Scan for the cell matching the given text and deliver its [x, y] coordinate at center. 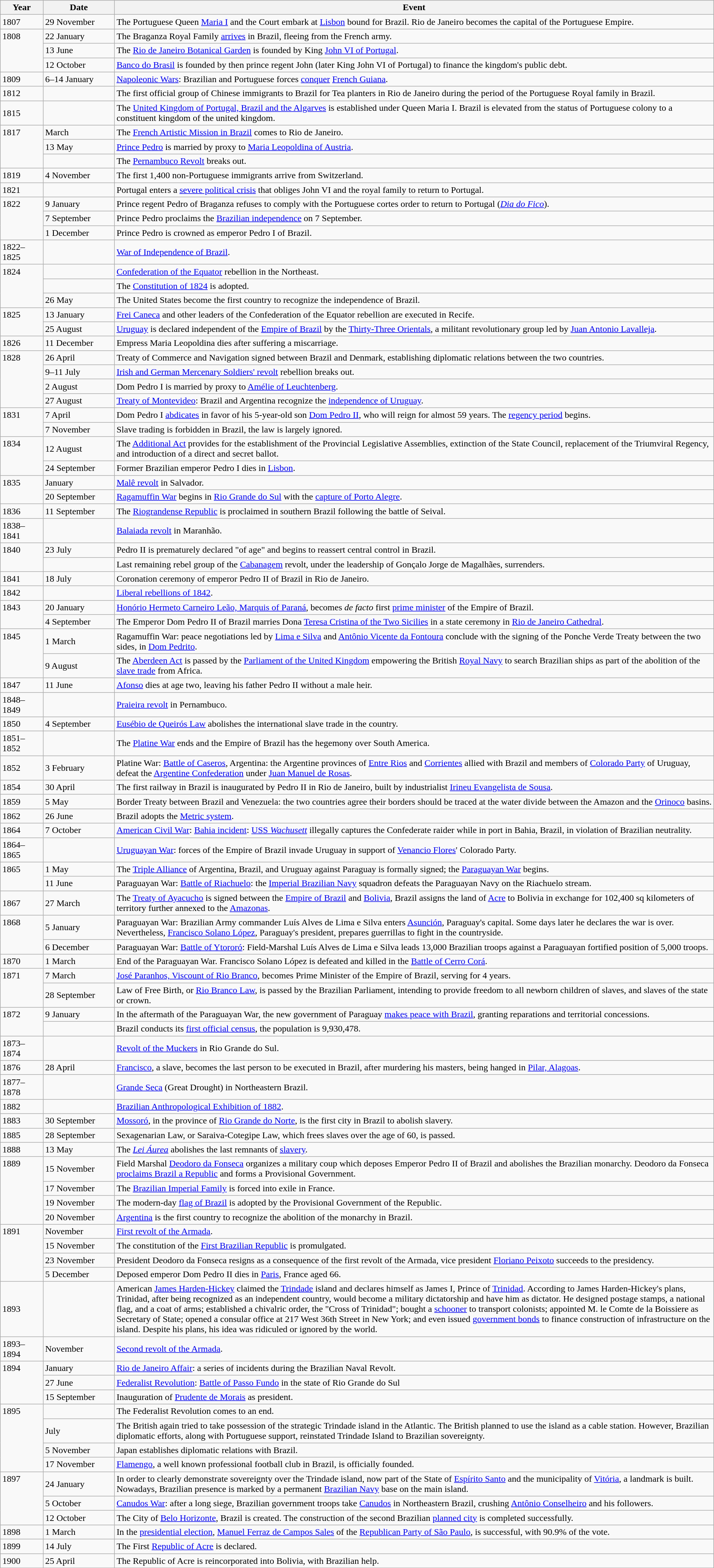
The Riograndense Republic is proclaimed in southern Brazil following the battle of Seival. [414, 511]
13 January [78, 315]
Brazil adopts the Metric system. [414, 816]
30 April [78, 787]
The first railway in Brazil is inaugurated by Pedro II in Rio de Janeiro, built by industrialist Irineu Evangelista de Sousa. [414, 787]
1808 [22, 50]
The Lei Áurea abolishes the last remnants of slavery. [414, 1149]
25 April [78, 1561]
Year [22, 8]
1807 [22, 22]
30 September [78, 1121]
Eusébio de Queirós Law abolishes the international slave trade in the country. [414, 724]
1864 [22, 830]
2 August [78, 386]
The Emperor Dom Pedro II of Brazil marries Dona Teresa Cristina of the Two Sicilies in a state ceremony in Rio de Janeiro Cathedral. [414, 622]
The First Republic of Acre is declared. [414, 1546]
9–11 July [78, 372]
Prince Pedro is crowned as emperor Pedro I of Brazil. [414, 233]
Banco do Brasil is founded by then prince regent John (later King John VI of Portugal) to finance the kingdom's public debt. [414, 65]
Deposed emperor Dom Pedro II dies in Paris, France aged 66. [414, 1275]
Treaty of Commerce and Navigation signed between Brazil and Denmark, establishing diplomatic relations between the two countries. [414, 358]
1897 [22, 1498]
Second revolt of the Armada. [414, 1349]
Frei Caneca and other leaders of the Confederation of the Equator rebellion are executed in Recife. [414, 315]
Mossoró, in the province of Rio Grande do Norte, is the first city in Brazil to abolish slavery. [414, 1121]
Last remaining rebel group of the Cabanagem revolt, under the leadership of Gonçalo Jorge de Magalhães, surrenders. [414, 564]
Canudos War: after a long siege, Brazilian government troops take Canudos in Northeastern Brazil, crushing Antônio Conselheiro and his followers. [414, 1503]
1883 [22, 1121]
Inauguration of Prudente de Morais as president. [414, 1397]
1893–1894 [22, 1349]
3 February [78, 768]
1865 [22, 876]
In the presidential election, Manuel Ferraz de Campos Sales of the Republican Party of São Paulo, is successful, with 90.9% of the vote. [414, 1532]
Sexagenarian Law, or Saraiva-Cotegipe Law, which frees slaves over the age of 60, is passed. [414, 1135]
1838–1841 [22, 530]
Rio de Janeiro Affair: a series of incidents during the Brazilian Naval Revolt. [414, 1368]
5 October [78, 1503]
20 November [78, 1217]
29 November [78, 22]
1850 [22, 724]
1851–1852 [22, 744]
24 September [78, 468]
The modern-day flag of Brazil is adopted by the Provisional Government of the Republic. [414, 1203]
The first 1,400 non-Portuguese immigrants arrive from Switzerland. [414, 175]
Afonso dies at age two, leaving his father Pedro II without a male heir. [414, 685]
14 July [78, 1546]
July [78, 1431]
Uruguay is declared independent of the Empire of Brazil by the Thirty-Three Orientals, a militant revolutionary group led by Juan Antonio Lavalleja. [414, 329]
1842 [22, 593]
Irish and German Mercenary Soldiers' revolt rebellion breaks out. [414, 372]
Uruguayan War: forces of the Empire of Brazil invade Uruguay in support of Venancio Flores' Colorado Party. [414, 850]
1840 [22, 557]
1 May [78, 869]
1877–1878 [22, 1087]
Federalist Revolution: Battle of Passo Fundo in the state of Rio Grande do Sul [414, 1383]
1 December [78, 233]
1848–1849 [22, 705]
Prince Pedro is married by proxy to Maria Leopoldina of Austria. [414, 147]
President Deodoro da Fonseca resigns as a consequence of the first revolt of the Armada, vice president Floriano Peixoto succeeds to the presidency. [414, 1260]
9 August [78, 665]
1899 [22, 1546]
The Federalist Revolution comes to an end. [414, 1411]
24 January [78, 1484]
1891 [22, 1253]
12 August [78, 449]
Slave trading is forbidden in Brazil, the law is largely ignored. [414, 429]
1882 [22, 1106]
Dom Pedro I is married by proxy to Amélie of Leuchtenberg. [414, 386]
Honório Hermeto Carneiro Leão, Marquis of Paraná, becomes de facto first prime minister of the Empire of Brazil. [414, 607]
Ragamuffin War begins in Rio Grande do Sul with the capture of Porto Alegre. [414, 497]
Grande Seca (Great Drought) in Northeastern Brazil. [414, 1087]
1812 [22, 93]
1809 [22, 79]
Empress Maria Leopoldina dies after suffering a miscarriage. [414, 343]
Event [414, 8]
Portugal enters a severe political crisis that obliges John VI and the royal family to return to Portugal. [414, 190]
26 April [78, 358]
Argentina is the first country to recognize the abolition of the monarchy in Brazil. [414, 1217]
1889 [22, 1191]
26 May [78, 300]
The Republic of Acre is reincorporated into Bolivia, with Brazilian help. [414, 1561]
6–14 January [78, 79]
1822 [22, 219]
1824 [22, 286]
1825 [22, 322]
18 July [78, 579]
1872 [22, 1022]
7 March [78, 975]
26 June [78, 816]
1859 [22, 802]
1894 [22, 1383]
The Platine War ends and the Empire of Brazil has the hegemony over South America. [414, 744]
28 April [78, 1068]
1871 [22, 988]
Liberal rebellions of 1842. [414, 593]
25 August [78, 329]
5 January [78, 928]
Praieira revolt in Pernambuco. [414, 705]
The City of Belo Horizonte, Brazil is created. The construction of the second Brazilian planned city is completed successfully. [414, 1518]
1817 [22, 147]
Prince Pedro proclaims the Brazilian independence on 7 September. [414, 219]
1870 [22, 961]
The Portuguese Queen Maria I and the Court embark at Lisbon bound for Brazil. Rio de Janeiro becomes the capital of the Portuguese Empire. [414, 22]
The United States become the first country to recognize the independence of Brazil. [414, 300]
The Brazilian Imperial Family is forced into exile in France. [414, 1188]
José Paranhos, Viscount of Rio Branco, becomes Prime Minister of the Empire of Brazil, serving for 4 years. [414, 975]
1836 [22, 511]
The French Artistic Mission in Brazil comes to Rio de Janeiro. [414, 132]
1862 [22, 816]
15 September [78, 1397]
In the aftermath of the Paraguayan War, the new government of Paraguay makes peace with Brazil, granting reparations and territorial concessions. [414, 1015]
Treaty of Montevideo: Brazil and Argentina recognize the independence of Uruguay. [414, 400]
11 September [78, 511]
1828 [22, 379]
Date [78, 8]
Brazil conducts its first official census, the population is 9,930,478. [414, 1029]
27 June [78, 1383]
22 January [78, 36]
19 November [78, 1203]
Napoleonic Wars: Brazilian and Portuguese forces conquer French Guiana. [414, 79]
1834 [22, 456]
1819 [22, 175]
Paraguayan War: Battle of Riachuelo: the Imperial Brazilian Navy squadron defeats the Paraguayan Navy on the Riachuelo stream. [414, 883]
The Constitution of 1824 is adopted. [414, 286]
Malê revolt in Salvador. [414, 483]
Prince regent Pedro of Braganza refuses to comply with the Portuguese cortes order to return to Portugal (Dia do Fico). [414, 204]
War of Independence of Brazil. [414, 252]
1888 [22, 1149]
1885 [22, 1135]
1815 [22, 113]
13 June [78, 50]
1898 [22, 1532]
11 December [78, 343]
1841 [22, 579]
1852 [22, 768]
The Pernambuco Revolt breaks out. [414, 161]
1900 [22, 1561]
1822–1825 [22, 252]
4 November [78, 175]
Coronation ceremony of emperor Pedro II of Brazil in Rio de Janeiro. [414, 579]
Dom Pedro I abdicates in favor of his 5-year-old son Dom Pedro II, who will reign for almost 59 years. The regency period begins. [414, 415]
1843 [22, 614]
Revolt of the Muckers in Rio Grande do Sul. [414, 1048]
Brazilian Anthropological Exhibition of 1882. [414, 1106]
20 September [78, 497]
Confederation of the Equator rebellion in the Northeast. [414, 272]
1895 [22, 1438]
1854 [22, 787]
23 November [78, 1260]
Flamengo, a well known professional football club in Brazil, is officially founded. [414, 1464]
5 November [78, 1450]
March [78, 132]
7 April [78, 415]
27 March [78, 903]
1847 [22, 685]
1873–1874 [22, 1048]
Pedro II is prematurely declared "of age" and begins to reassert central control in Brazil. [414, 550]
1868 [22, 934]
7 October [78, 830]
Former Brazilian emperor Pedro I dies in Lisbon. [414, 468]
1867 [22, 903]
7 September [78, 219]
1835 [22, 490]
20 January [78, 607]
Francisco, a slave, becomes the last person to be executed in Brazil, after murdering his masters, being hanged in Pilar, Alagoas. [414, 1068]
1893 [22, 1309]
Balaiada revolt in Maranhão. [414, 530]
Japan establishes diplomatic relations with Brazil. [414, 1450]
1876 [22, 1068]
End of the Paraguayan War. Francisco Solano López is defeated and killed in the Battle of Cerro Corá. [414, 961]
First revolt of the Armada. [414, 1231]
The constitution of the First Brazilian Republic is promulgated. [414, 1246]
5 December [78, 1275]
1821 [22, 190]
6 December [78, 947]
27 August [78, 400]
1826 [22, 343]
1845 [22, 653]
23 July [78, 550]
The Rio de Janeiro Botanical Garden is founded by King John VI of Portugal. [414, 50]
1831 [22, 422]
The Triple Alliance of Argentina, Brazil, and Uruguay against Paraguay is formally signed; the Paraguayan War begins. [414, 869]
The Braganza Royal Family arrives in Brazil, fleeing from the French army. [414, 36]
5 May [78, 802]
1864–1865 [22, 850]
7 November [78, 429]
